Output the [X, Y] coordinate of the center of the cell containing the given text.  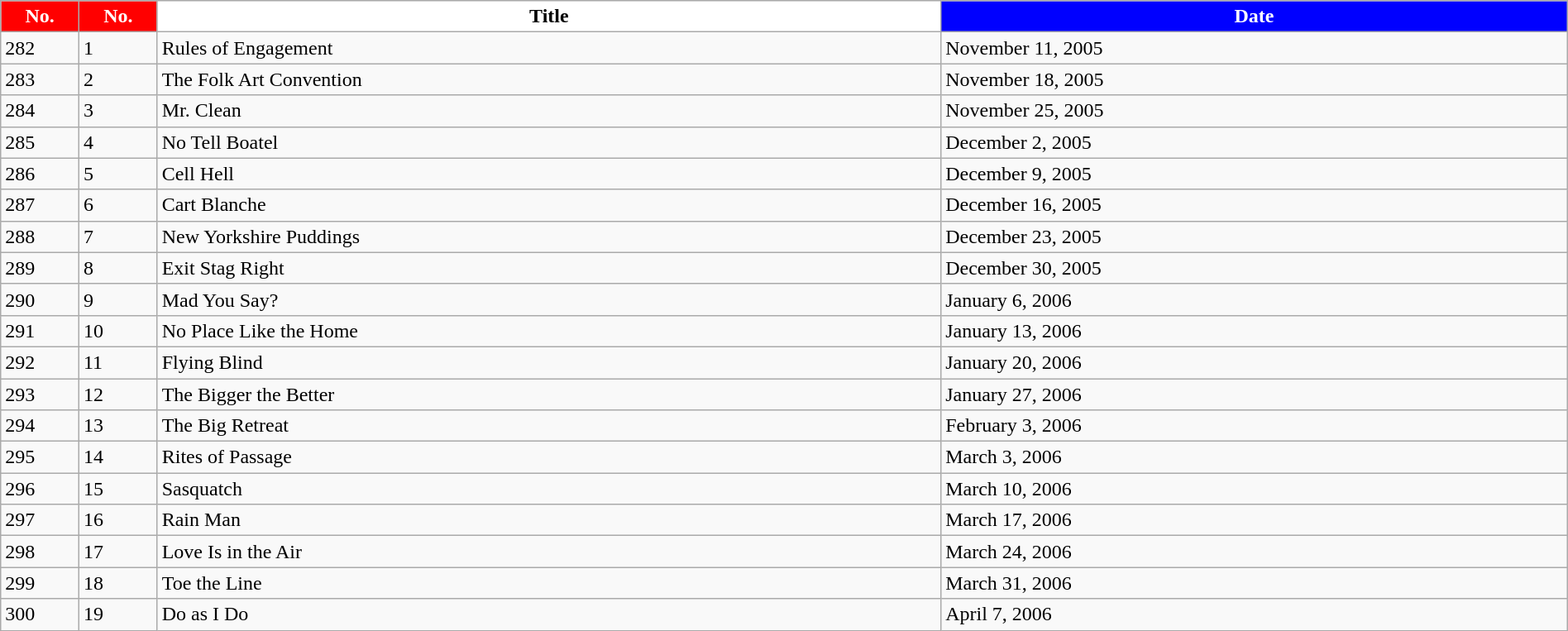
8 [117, 268]
No Place Like the Home [549, 331]
298 [40, 552]
297 [40, 520]
282 [40, 48]
4 [117, 142]
Cell Hell [549, 174]
November 11, 2005 [1255, 48]
288 [40, 237]
April 7, 2006 [1255, 614]
Do as I Do [549, 614]
1 [117, 48]
286 [40, 174]
January 20, 2006 [1255, 362]
No Tell Boatel [549, 142]
11 [117, 362]
Rules of Engagement [549, 48]
293 [40, 394]
291 [40, 331]
March 31, 2006 [1255, 583]
5 [117, 174]
The Bigger the Better [549, 394]
12 [117, 394]
Title [549, 17]
Love Is in the Air [549, 552]
Cart Blanche [549, 205]
Mad You Say? [549, 299]
New Yorkshire Puddings [549, 237]
Mr. Clean [549, 111]
Sasquatch [549, 489]
Flying Blind [549, 362]
December 9, 2005 [1255, 174]
November 18, 2005 [1255, 79]
284 [40, 111]
18 [117, 583]
3 [117, 111]
283 [40, 79]
Date [1255, 17]
294 [40, 426]
16 [117, 520]
15 [117, 489]
10 [117, 331]
2 [117, 79]
285 [40, 142]
January 13, 2006 [1255, 331]
January 27, 2006 [1255, 394]
14 [117, 457]
299 [40, 583]
January 6, 2006 [1255, 299]
13 [117, 426]
6 [117, 205]
December 30, 2005 [1255, 268]
February 3, 2006 [1255, 426]
March 17, 2006 [1255, 520]
December 16, 2005 [1255, 205]
March 10, 2006 [1255, 489]
December 2, 2005 [1255, 142]
March 3, 2006 [1255, 457]
17 [117, 552]
Toe the Line [549, 583]
296 [40, 489]
March 24, 2006 [1255, 552]
The Folk Art Convention [549, 79]
7 [117, 237]
Rites of Passage [549, 457]
November 25, 2005 [1255, 111]
292 [40, 362]
Rain Man [549, 520]
287 [40, 205]
The Big Retreat [549, 426]
289 [40, 268]
300 [40, 614]
December 23, 2005 [1255, 237]
9 [117, 299]
295 [40, 457]
Exit Stag Right [549, 268]
19 [117, 614]
290 [40, 299]
